Capture the cell that displays the provided text and extract its (x, y) central coordinate. 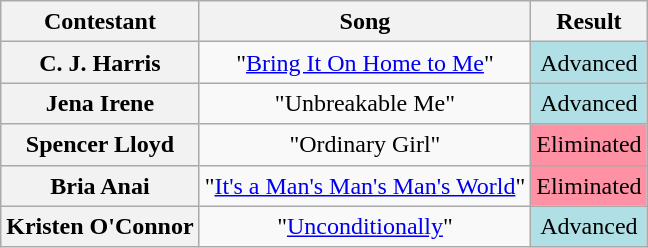
"Unconditionally" (365, 226)
"It's a Man's Man's Man's World" (365, 186)
Kristen O'Connor (100, 226)
"Unbreakable Me" (365, 104)
Spencer Lloyd (100, 144)
Song (365, 22)
Jena Irene (100, 104)
"Ordinary Girl" (365, 144)
Result (589, 22)
Contestant (100, 22)
"Bring It On Home to Me" (365, 62)
C. J. Harris (100, 62)
Bria Anai (100, 186)
